Scan for the cell matching the given text and deliver its [x, y] coordinate at center. 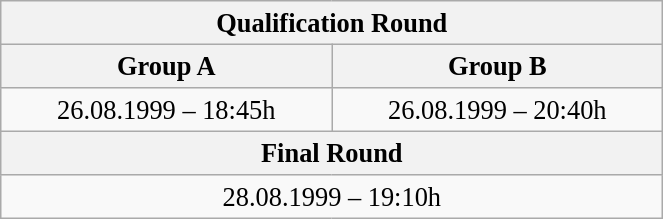
Final Round [332, 153]
Group A [166, 66]
Group B [498, 66]
28.08.1999 – 19:10h [332, 197]
26.08.1999 – 20:40h [498, 109]
26.08.1999 – 18:45h [166, 109]
Qualification Round [332, 22]
